Find where the given text appears and provide that cell's center as (x, y) coordinate. 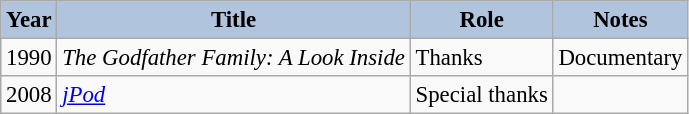
2008 (29, 95)
Special thanks (482, 95)
Documentary (620, 58)
jPod (234, 95)
Role (482, 20)
Thanks (482, 58)
Notes (620, 20)
The Godfather Family: A Look Inside (234, 58)
1990 (29, 58)
Title (234, 20)
Year (29, 20)
